From the cell containing the given text, extract its center point as (X, Y) coordinate. 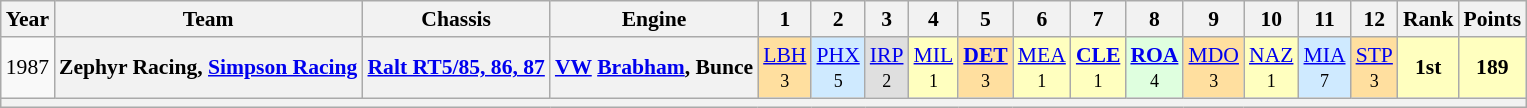
PHX5 (838, 68)
Points (1492, 19)
STP3 (1374, 68)
Team (208, 19)
NAZ1 (1271, 68)
MIL1 (934, 68)
11 (1324, 19)
LBH3 (784, 68)
Year (28, 19)
MDO3 (1214, 68)
8 (1154, 19)
1987 (28, 68)
VW Brabham, Bunce (654, 68)
Ralt RT5/85, 86, 87 (456, 68)
Zephyr Racing, Simpson Racing (208, 68)
Rank (1428, 19)
Chassis (456, 19)
10 (1271, 19)
1st (1428, 68)
2 (838, 19)
DET3 (986, 68)
6 (1042, 19)
MEA1 (1042, 68)
ROA4 (1154, 68)
4 (934, 19)
CLE1 (1098, 68)
Engine (654, 19)
5 (986, 19)
IRP2 (887, 68)
189 (1492, 68)
MIA7 (1324, 68)
12 (1374, 19)
9 (1214, 19)
7 (1098, 19)
3 (887, 19)
1 (784, 19)
